Return [X, Y] of the center of cell containing provided text 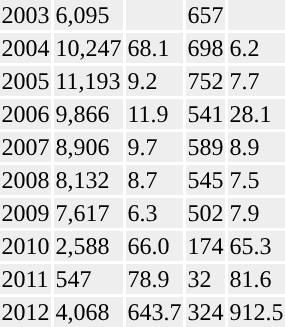
8.7 [154, 180]
6.3 [154, 213]
32 [206, 279]
2009 [26, 213]
28.1 [256, 114]
324 [206, 312]
10,247 [88, 48]
8,132 [88, 180]
547 [88, 279]
11,193 [88, 81]
541 [206, 114]
2011 [26, 279]
698 [206, 48]
8,906 [88, 147]
912.5 [256, 312]
752 [206, 81]
9.7 [154, 147]
502 [206, 213]
2004 [26, 48]
9.2 [154, 81]
68.1 [154, 48]
4,068 [88, 312]
657 [206, 15]
643.7 [154, 312]
545 [206, 180]
65.3 [256, 246]
7.7 [256, 81]
2,588 [88, 246]
2012 [26, 312]
6,095 [88, 15]
2008 [26, 180]
2007 [26, 147]
66.0 [154, 246]
6.2 [256, 48]
78.9 [154, 279]
2010 [26, 246]
2003 [26, 15]
2005 [26, 81]
174 [206, 246]
11.9 [154, 114]
81.6 [256, 279]
8.9 [256, 147]
7.9 [256, 213]
589 [206, 147]
2006 [26, 114]
7.5 [256, 180]
7,617 [88, 213]
9,866 [88, 114]
